Return the [X, Y] coordinate for the center point of the cell that contains the specified text.  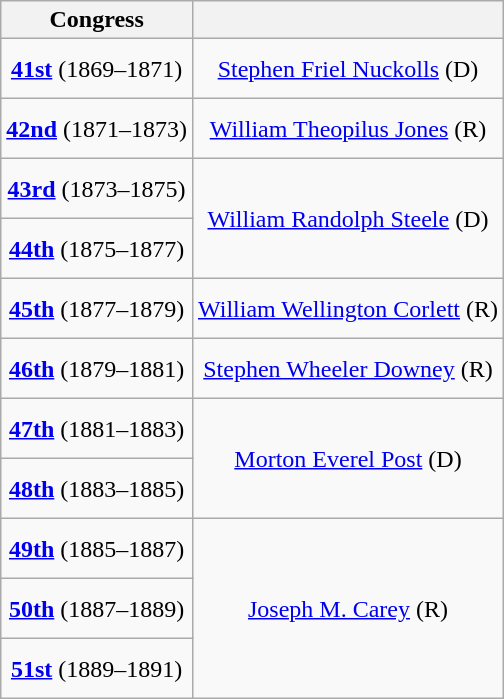
William Wellington Corlett (R) [348, 309]
50th (1887–1889) [97, 609]
42nd (1871–1873) [97, 129]
47th (1881–1883) [97, 429]
William Randolph Steele (D) [348, 219]
Congress [97, 20]
48th (1883–1885) [97, 489]
William Theopilus Jones (R) [348, 129]
Stephen Wheeler Downey (R) [348, 369]
45th (1877–1879) [97, 309]
Joseph M. Carey (R) [348, 609]
41st (1869–1871) [97, 69]
44th (1875–1877) [97, 249]
46th (1879–1881) [97, 369]
Morton Everel Post (D) [348, 459]
43rd (1873–1875) [97, 189]
51st (1889–1891) [97, 669]
Stephen Friel Nuckolls (D) [348, 69]
49th (1885–1887) [97, 549]
